Find where the given text appears and provide that cell's center as (x, y) coordinate. 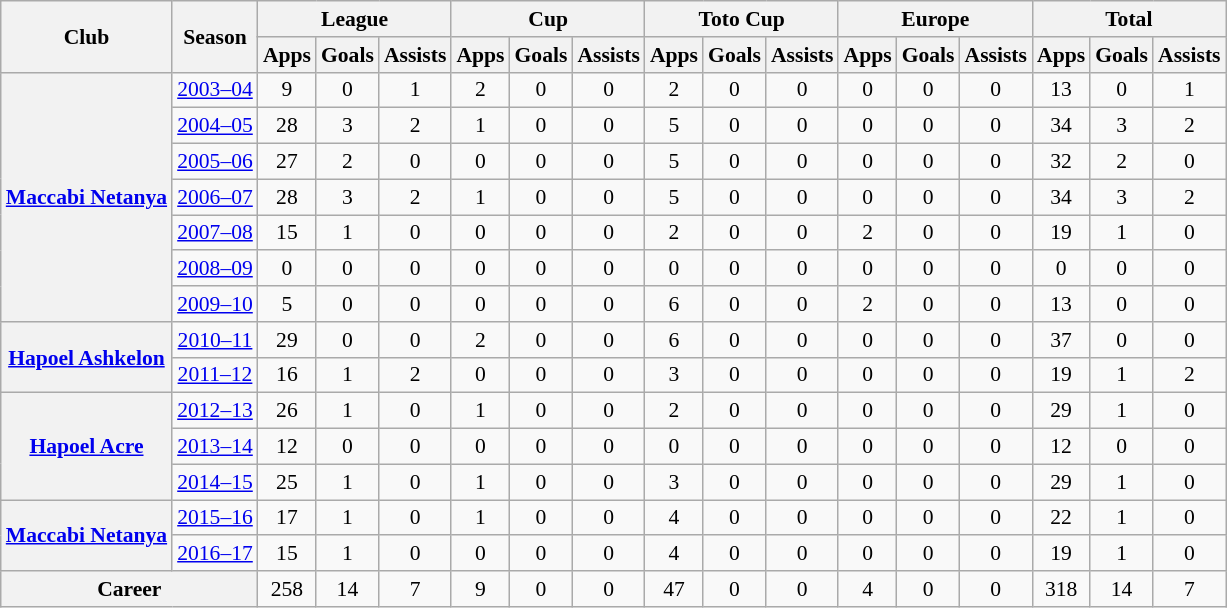
2014–15 (215, 482)
25 (287, 482)
16 (287, 375)
2003–04 (215, 90)
2010–11 (215, 340)
32 (1061, 162)
2006–07 (215, 197)
47 (674, 589)
37 (1061, 340)
258 (287, 589)
17 (287, 518)
Hapoel Acre (86, 446)
2007–08 (215, 233)
2008–09 (215, 269)
26 (287, 411)
Career (130, 589)
2009–10 (215, 304)
2004–05 (215, 126)
27 (287, 162)
Hapoel Ashkelon (86, 358)
Toto Cup (742, 19)
318 (1061, 589)
2011–12 (215, 375)
2005–06 (215, 162)
22 (1061, 518)
2012–13 (215, 411)
League (355, 19)
Club (86, 36)
Season (215, 36)
2015–16 (215, 518)
2013–14 (215, 447)
Total (1129, 19)
Europe (935, 19)
2016–17 (215, 554)
Cup (548, 19)
